Return the [x, y] coordinate for the center point of the cell that contains the specified text.  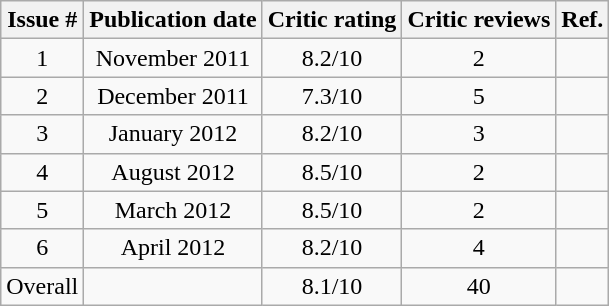
1 [42, 58]
Overall [42, 286]
Critic rating [332, 20]
December 2011 [173, 96]
November 2011 [173, 58]
January 2012 [173, 134]
8.1/10 [332, 286]
April 2012 [173, 248]
March 2012 [173, 210]
7.3/10 [332, 96]
40 [479, 286]
Critic reviews [479, 20]
Issue # [42, 20]
Publication date [173, 20]
Ref. [582, 20]
6 [42, 248]
August 2012 [173, 172]
